Return the (X, Y) coordinate for the center point of the cell that contains the specified text.  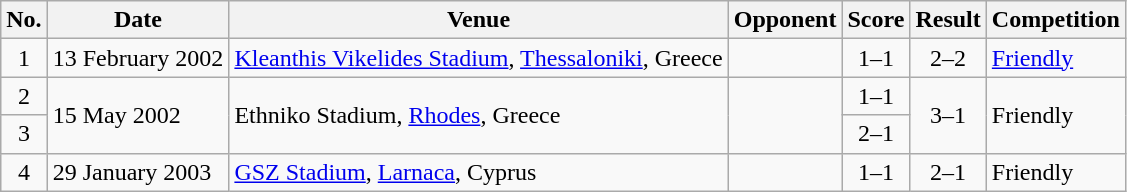
13 February 2002 (138, 58)
3–1 (948, 115)
Score (876, 20)
4 (24, 172)
Venue (478, 20)
2–2 (948, 58)
GSZ Stadium, Larnaca, Cyprus (478, 172)
3 (24, 134)
Opponent (785, 20)
29 January 2003 (138, 172)
Date (138, 20)
Kleanthis Vikelides Stadium, Thessaloniki, Greece (478, 58)
Ethniko Stadium, Rhodes, Greece (478, 115)
Competition (1056, 20)
No. (24, 20)
15 May 2002 (138, 115)
2 (24, 96)
1 (24, 58)
Result (948, 20)
